From the cell containing the given text, extract its center point as [X, Y] coordinate. 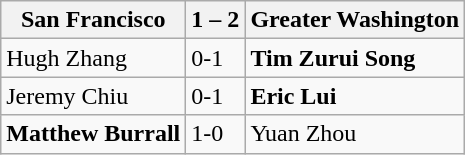
Hugh Zhang [94, 58]
Tim Zurui Song [355, 58]
Greater Washington [355, 20]
Yuan Zhou [355, 134]
San Francisco [94, 20]
Eric Lui [355, 96]
1 – 2 [216, 20]
Matthew Burrall [94, 134]
Jeremy Chiu [94, 96]
1-0 [216, 134]
